Detect which cell encompasses the target text, then output its [x, y] center coordinate. 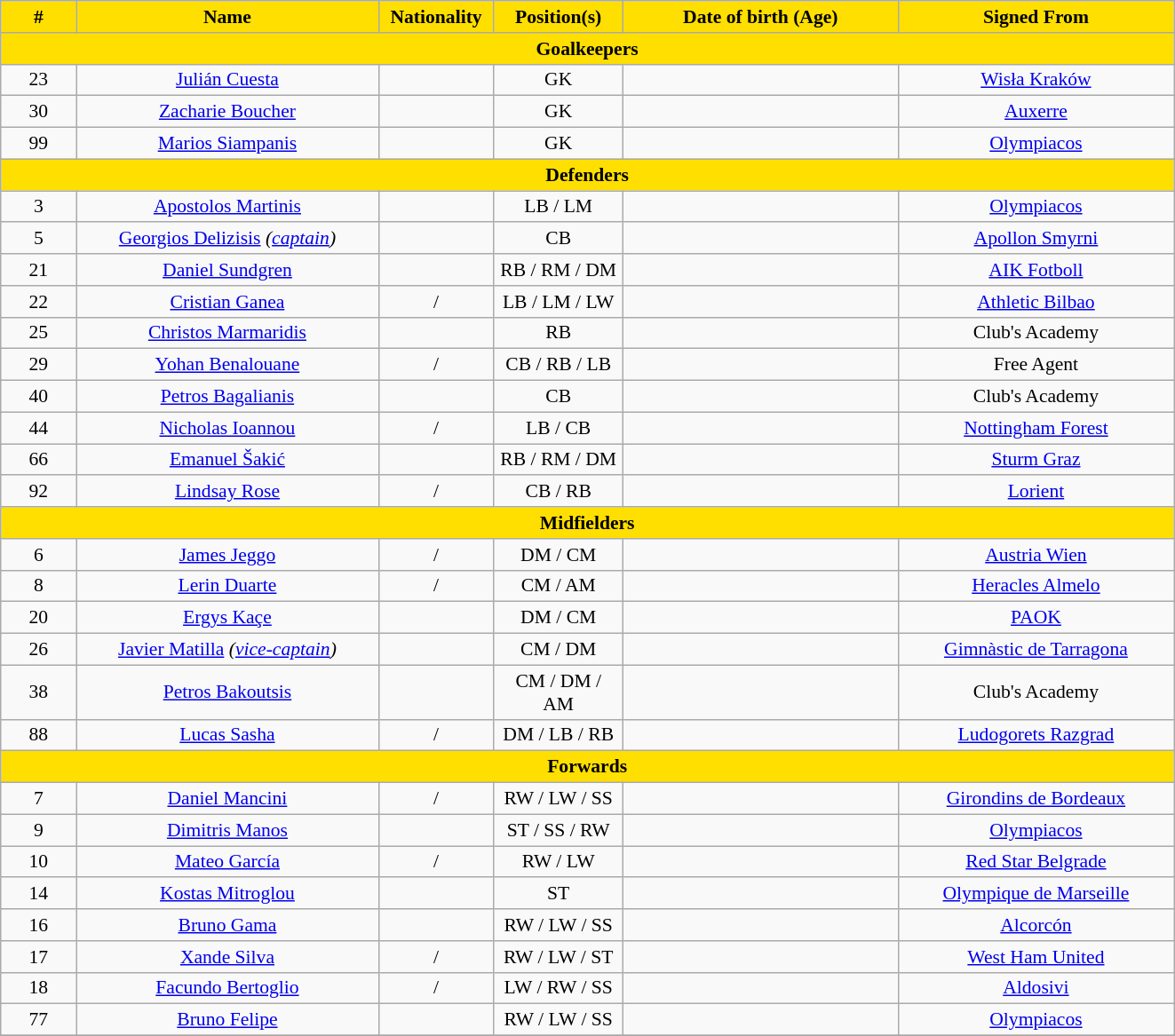
9 [39, 830]
Name [227, 17]
LB / LM / LW [558, 302]
Gimnàstic de Tarragona [1036, 650]
ST [558, 894]
AIK Fotboll [1036, 270]
RW / LW / ST [558, 957]
Georgios Delizisis (captain) [227, 239]
30 [39, 112]
Yohan Benalouane [227, 365]
Athletic Bilbao [1036, 302]
Apostolos Martinis [227, 207]
Mateo García [227, 862]
LB / CB [558, 428]
Javier Matilla (vice-captain) [227, 650]
Lindsay Rose [227, 492]
Apollon Smyrni [1036, 239]
RW / LW [558, 862]
25 [39, 333]
CB / RB / LB [558, 365]
Ergys Kaçe [227, 618]
Bruno Felipe [227, 1020]
Free Agent [1036, 365]
16 [39, 925]
23 [39, 80]
LB / LM [558, 207]
26 [39, 650]
CM / DM / AM [558, 692]
29 [39, 365]
Xande Silva [227, 957]
Position(s) [558, 17]
77 [39, 1020]
66 [39, 460]
Daniel Mancini [227, 799]
Lucas Sasha [227, 735]
Forwards [588, 767]
Midfielders [588, 523]
Lorient [1036, 492]
Defenders [588, 175]
21 [39, 270]
Nationality [436, 17]
Petros Bagalianis [227, 397]
Nicholas Ioannou [227, 428]
Girondins de Bordeaux [1036, 799]
RB [558, 333]
Cristian Ganea [227, 302]
Nottingham Forest [1036, 428]
6 [39, 555]
17 [39, 957]
44 [39, 428]
20 [39, 618]
Heracles Almelo [1036, 586]
Emanuel Šakić [227, 460]
7 [39, 799]
38 [39, 692]
Auxerre [1036, 112]
Facundo Bertoglio [227, 988]
8 [39, 586]
Olympique de Marseille [1036, 894]
Dimitris Manos [227, 830]
40 [39, 397]
Austria Wien [1036, 555]
Alcorcón [1036, 925]
99 [39, 144]
Petros Bakoutsis [227, 692]
Wisła Kraków [1036, 80]
Aldosivi [1036, 988]
3 [39, 207]
Sturm Graz [1036, 460]
Signed From [1036, 17]
Daniel Sundgren [227, 270]
Bruno Gama [227, 925]
Christos Marmaridis [227, 333]
ST / SS / RW [558, 830]
Date of birth (Age) [760, 17]
West Ham United [1036, 957]
Zacharie Boucher [227, 112]
14 [39, 894]
Kostas Mitroglou [227, 894]
10 [39, 862]
Lerin Duarte [227, 586]
22 [39, 302]
CM / DM [558, 650]
Goalkeepers [588, 49]
88 [39, 735]
CM / AM [558, 586]
5 [39, 239]
18 [39, 988]
92 [39, 492]
LW / RW / SS [558, 988]
James Jeggo [227, 555]
DM / LB / RB [558, 735]
Red Star Belgrade [1036, 862]
# [39, 17]
Ludogorets Razgrad [1036, 735]
PAOK [1036, 618]
Julián Cuesta [227, 80]
CB / RB [558, 492]
Marios Siampanis [227, 144]
